Pinpoint the cell where the given text exists, returning its (x, y) midpoint coordinate. 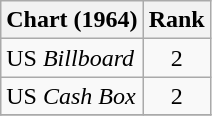
US Billboard (72, 58)
Rank (176, 20)
Chart (1964) (72, 20)
US Cash Box (72, 96)
